Determine the [x, y] coordinate at the center of the cell enclosing the given text.  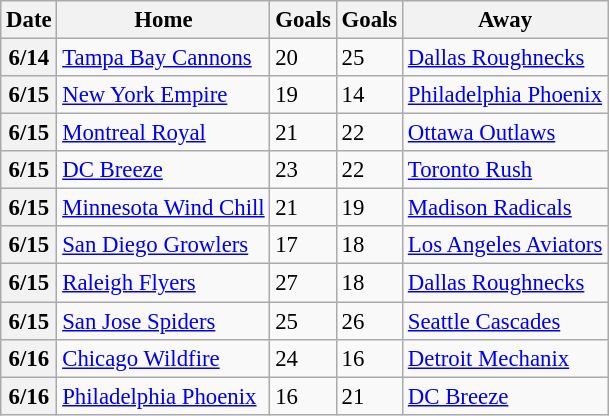
Seattle Cascades [506, 321]
20 [303, 58]
San Diego Growlers [164, 245]
Los Angeles Aviators [506, 245]
24 [303, 358]
Home [164, 20]
Chicago Wildfire [164, 358]
17 [303, 245]
Raleigh Flyers [164, 283]
27 [303, 283]
San Jose Spiders [164, 321]
Detroit Mechanix [506, 358]
Madison Radicals [506, 208]
23 [303, 170]
New York Empire [164, 95]
14 [369, 95]
Tampa Bay Cannons [164, 58]
Date [29, 20]
Toronto Rush [506, 170]
26 [369, 321]
Minnesota Wind Chill [164, 208]
6/14 [29, 58]
Away [506, 20]
Montreal Royal [164, 133]
Ottawa Outlaws [506, 133]
